Locate the cell with the specified text and output its [X, Y] center coordinate. 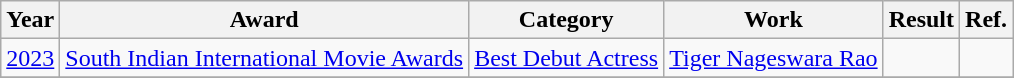
Best Debut Actress [566, 58]
Category [566, 20]
Year [30, 20]
Result [921, 20]
South Indian International Movie Awards [264, 58]
Ref. [986, 20]
Tiger Nageswara Rao [774, 58]
2023 [30, 58]
Work [774, 20]
Award [264, 20]
